Extract the (x, y) coordinate from the center of the cell holding the provided text.  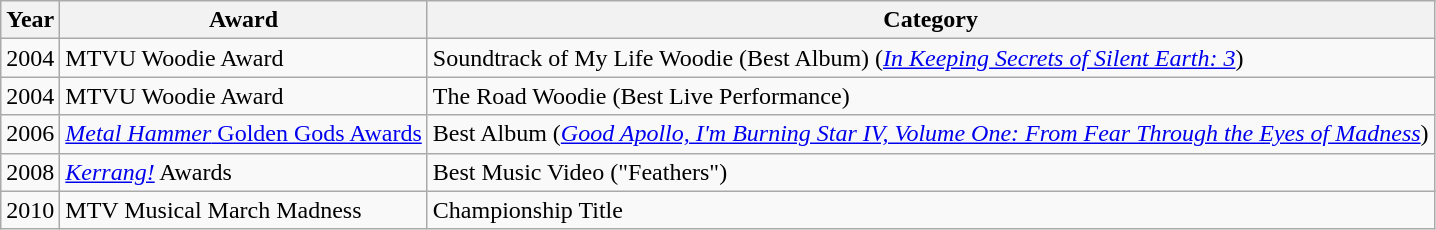
Championship Title (930, 210)
MTV Musical March Madness (244, 210)
2010 (30, 210)
Kerrang! Awards (244, 172)
Soundtrack of My Life Woodie (Best Album) (In Keeping Secrets of Silent Earth: 3) (930, 58)
Best Music Video ("Feathers") (930, 172)
Award (244, 20)
Category (930, 20)
2008 (30, 172)
The Road Woodie (Best Live Performance) (930, 96)
Best Album (Good Apollo, I'm Burning Star IV, Volume One: From Fear Through the Eyes of Madness) (930, 134)
2006 (30, 134)
Metal Hammer Golden Gods Awards (244, 134)
Year (30, 20)
